Search for the cell housing the specified text and yield its [X, Y] center coordinate. 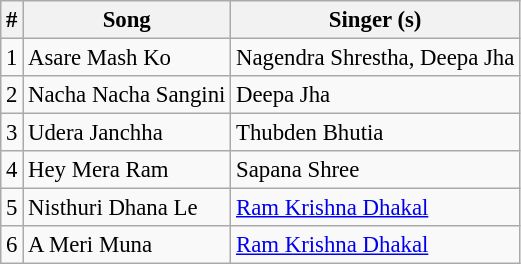
Sapana Shree [376, 170]
Song [127, 20]
Hey Mera Ram [127, 170]
# [12, 20]
Nagendra Shrestha, Deepa Jha [376, 58]
3 [12, 133]
Singer (s) [376, 20]
Thubden Bhutia [376, 133]
Deepa Jha [376, 95]
Nacha Nacha Sangini [127, 95]
Udera Janchha [127, 133]
5 [12, 208]
4 [12, 170]
2 [12, 95]
Asare Mash Ko [127, 58]
1 [12, 58]
6 [12, 245]
A Meri Muna [127, 245]
Nisthuri Dhana Le [127, 208]
